Detect which cell encompasses the target text, then output its (X, Y) center coordinate. 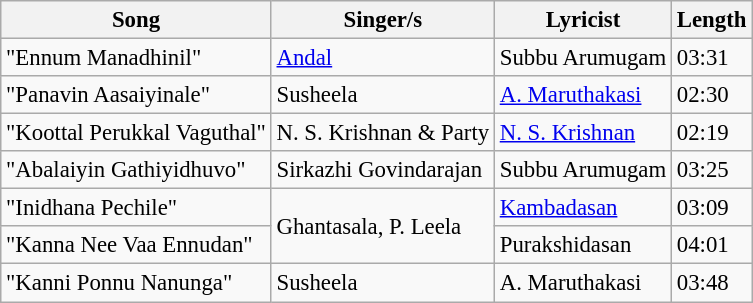
02:30 (711, 95)
Ghantasala, P. Leela (382, 226)
03:25 (711, 170)
Singer/s (382, 20)
"Inidhana Pechile" (136, 208)
03:31 (711, 58)
Sirkazhi Govindarajan (382, 170)
"Kanni Ponnu Nanunga" (136, 283)
03:09 (711, 208)
N. S. Krishnan & Party (382, 133)
Length (711, 20)
"Ennum Manadhinil" (136, 58)
"Kanna Nee Vaa Ennudan" (136, 245)
Purakshidasan (582, 245)
Andal (382, 58)
Kambadasan (582, 208)
02:19 (711, 133)
"Abalaiyin Gathiyidhuvo" (136, 170)
"Panavin Aasaiyinale" (136, 95)
04:01 (711, 245)
03:48 (711, 283)
Song (136, 20)
N. S. Krishnan (582, 133)
"Koottal Perukkal Vaguthal" (136, 133)
Lyricist (582, 20)
